Identify which cell holds the provided text, then report its [x, y] central coordinate. 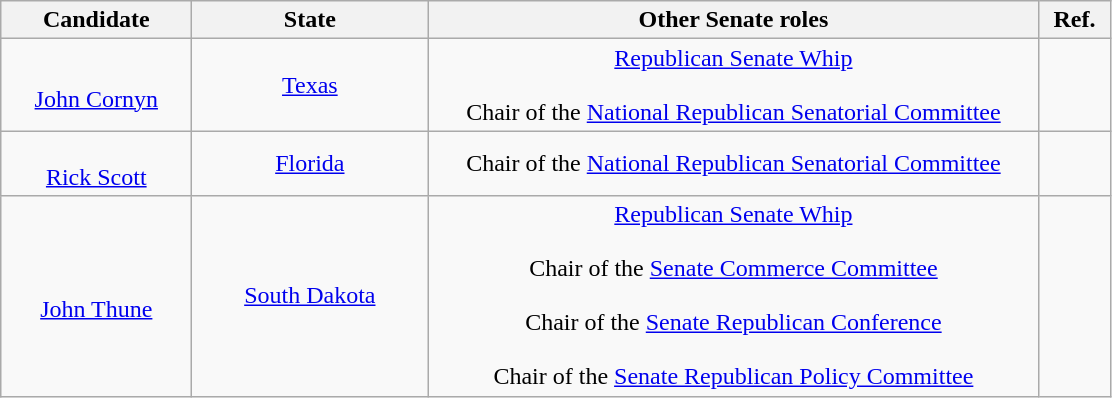
Rick Scott [96, 164]
Candidate [96, 20]
Florida [310, 164]
Chair of the National Republican Senatorial Committee [734, 164]
Other Senate roles [734, 20]
State [310, 20]
John Thune [96, 296]
John Cornyn [96, 85]
Republican Senate WhipChair of the Senate Commerce CommitteeChair of the Senate Republican ConferenceChair of the Senate Republican Policy Committee [734, 296]
South Dakota [310, 296]
Ref. [1074, 20]
Texas [310, 85]
Republican Senate WhipChair of the National Republican Senatorial Committee [734, 85]
